Return [x, y] of the center of cell containing provided text 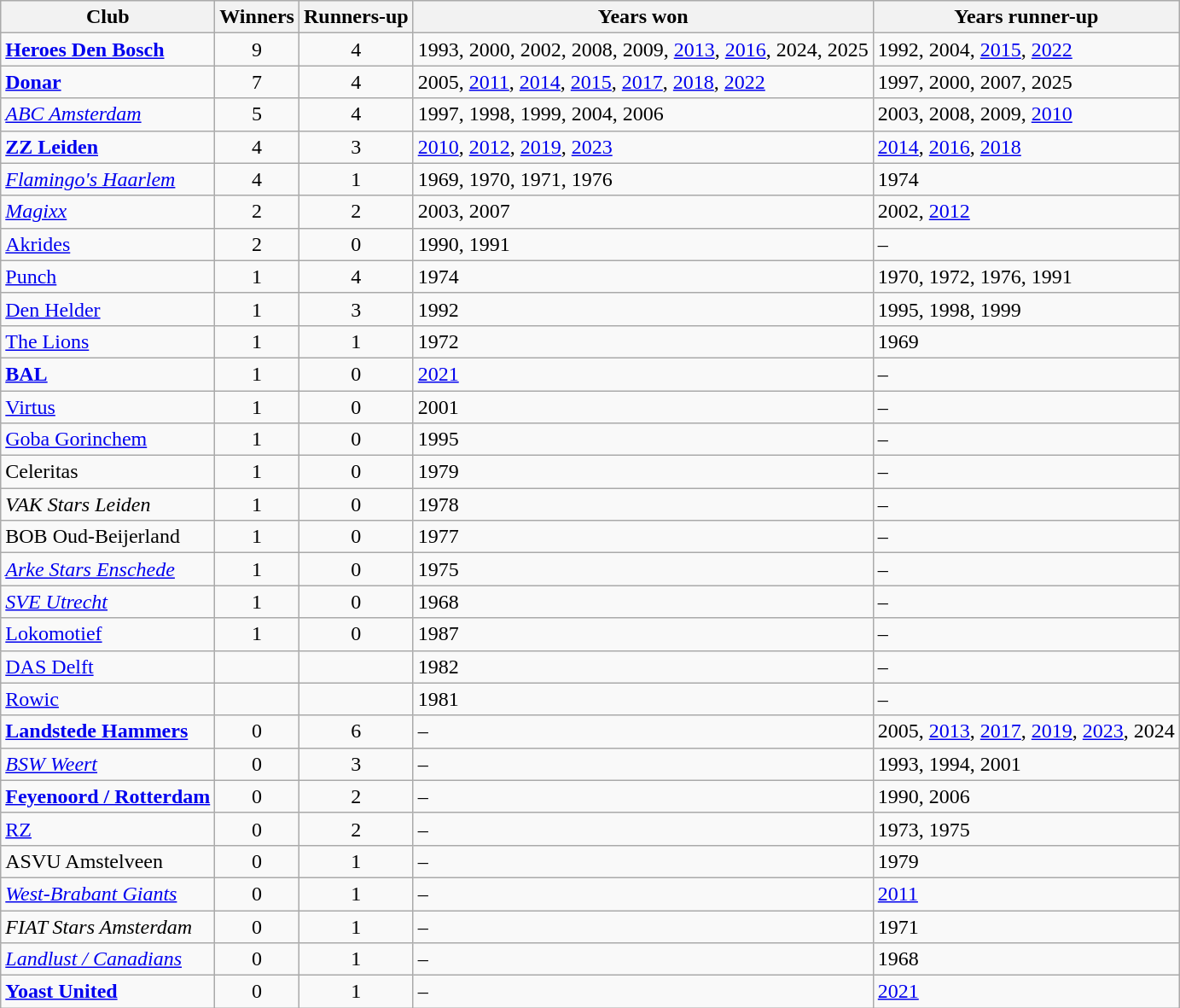
Magixx [108, 212]
1993, 2000, 2002, 2008, 2009, 2013, 2016, 2024, 2025 [643, 50]
1992, 2004, 2015, 2022 [1026, 50]
Akrides [108, 244]
Rowic [108, 699]
2003, 2007 [643, 212]
SVE Utrecht [108, 602]
1971 [1026, 926]
Punch [108, 277]
Landlust / Canadians [108, 959]
1993, 1994, 2001 [1026, 764]
6 [356, 731]
1995, 1998, 1999 [1026, 309]
1997, 1998, 1999, 2004, 2006 [643, 114]
Celeritas [108, 472]
FIAT Stars Amsterdam [108, 926]
Runners-up [356, 17]
Donar [108, 82]
2014, 2016, 2018 [1026, 147]
1981 [643, 699]
Landstede Hammers [108, 731]
The Lions [108, 341]
Flamingo's Haarlem [108, 179]
1982 [643, 667]
1987 [643, 634]
West-Brabant Giants [108, 894]
BOB Oud-Beijerland [108, 537]
1990, 1991 [643, 244]
ABC Amsterdam [108, 114]
Arke Stars Enschede [108, 569]
ZZ Leiden [108, 147]
BSW Weert [108, 764]
1969 [1026, 341]
Yoast United [108, 992]
1975 [643, 569]
2001 [643, 407]
Virtus [108, 407]
Years runner-up [1026, 17]
1970, 1972, 1976, 1991 [1026, 277]
2003, 2008, 2009, 2010 [1026, 114]
2011 [1026, 894]
2002, 2012 [1026, 212]
1992 [643, 309]
1997, 2000, 2007, 2025 [1026, 82]
5 [258, 114]
1973, 1975 [1026, 829]
Feyenoord / Rotterdam [108, 796]
1969, 1970, 1971, 1976 [643, 179]
Winners [258, 17]
7 [258, 82]
BAL [108, 374]
1990, 2006 [1026, 796]
Lokomotief [108, 634]
9 [258, 50]
1972 [643, 341]
Den Helder [108, 309]
2005, 2013, 2017, 2019, 2023, 2024 [1026, 731]
1978 [643, 504]
DAS Delft [108, 667]
2010, 2012, 2019, 2023 [643, 147]
RZ [108, 829]
ASVU Amstelveen [108, 861]
1977 [643, 537]
Goba Gorinchem [108, 440]
Club [108, 17]
VAK Stars Leiden [108, 504]
Years won [643, 17]
Heroes Den Bosch [108, 50]
2005, 2011, 2014, 2015, 2017, 2018, 2022 [643, 82]
1995 [643, 440]
